Output the [x, y] coordinate of the center of the cell containing the given text.  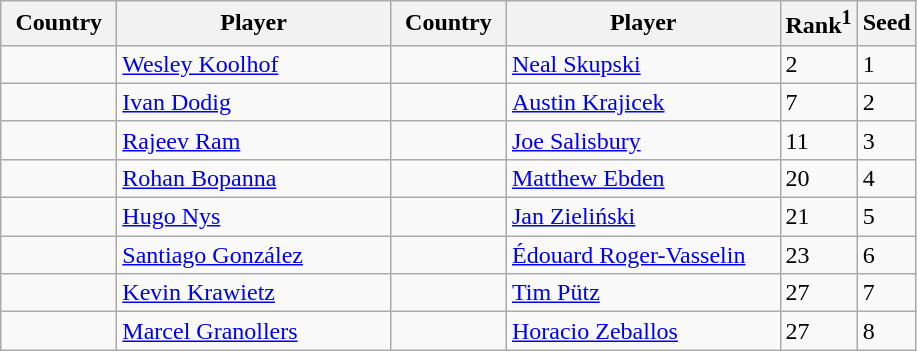
21 [818, 217]
Neal Skupski [643, 64]
Santiago González [254, 255]
Rohan Bopanna [254, 178]
Tim Pütz [643, 293]
Hugo Nys [254, 217]
Austin Krajicek [643, 102]
Joe Salisbury [643, 140]
11 [818, 140]
Jan Zieliński [643, 217]
1 [886, 64]
Matthew Ebden [643, 178]
3 [886, 140]
Rajeev Ram [254, 140]
Kevin Krawietz [254, 293]
4 [886, 178]
23 [818, 255]
Horacio Zeballos [643, 331]
6 [886, 255]
Ivan Dodig [254, 102]
5 [886, 217]
Seed [886, 24]
20 [818, 178]
8 [886, 331]
Marcel Granollers [254, 331]
Édouard Roger-Vasselin [643, 255]
Wesley Koolhof [254, 64]
Rank1 [818, 24]
